From the cell containing the given text, extract its center point as (x, y) coordinate. 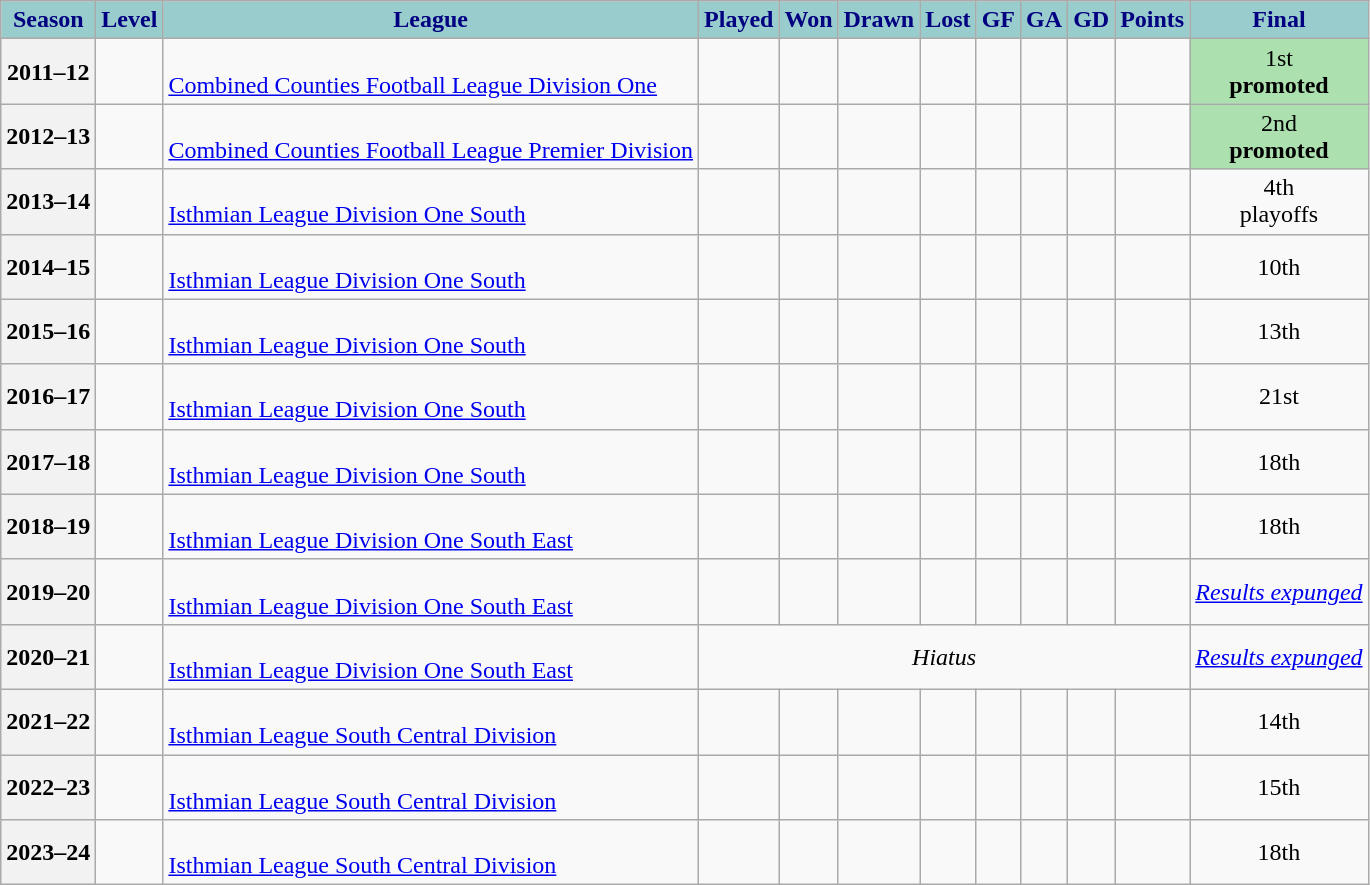
2011–12 (48, 72)
Level (130, 20)
2nd promoted (1279, 136)
2014–15 (48, 266)
Won (808, 20)
2017–18 (48, 462)
10th (1279, 266)
2015–16 (48, 332)
2023–24 (48, 852)
13th (1279, 332)
2019–20 (48, 592)
2013–14 (48, 202)
1st promoted (1279, 72)
Played (739, 20)
Points (1152, 20)
Combined Counties Football League Division One (431, 72)
2021–22 (48, 722)
GF (998, 20)
GD (1092, 20)
2012–13 (48, 136)
Season (48, 20)
21st (1279, 396)
League (431, 20)
2018–19 (48, 526)
Hiatus (944, 656)
Final (1279, 20)
2016–17 (48, 396)
2022–23 (48, 786)
2020–21 (48, 656)
Lost (948, 20)
15th (1279, 786)
4th playoffs (1279, 202)
14th (1279, 722)
Combined Counties Football League Premier Division (431, 136)
GA (1044, 20)
Drawn (879, 20)
